Determine the (x, y) coordinate at the center of the cell enclosing the given text.  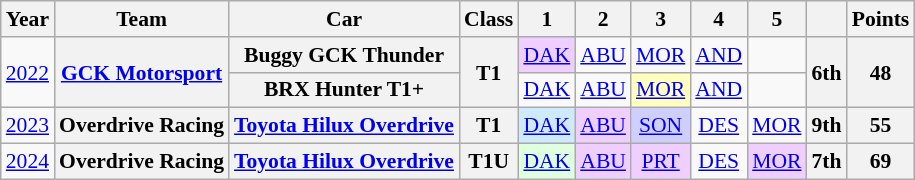
55 (881, 126)
2 (603, 19)
Buggy GCK Thunder (344, 55)
Team (142, 19)
SON (660, 126)
2022 (28, 72)
Car (344, 19)
4 (718, 19)
BRX Hunter T1+ (344, 90)
Points (881, 19)
9th (827, 126)
PRT (660, 162)
2023 (28, 126)
6th (827, 72)
48 (881, 72)
3 (660, 19)
7th (827, 162)
Class (488, 19)
Year (28, 19)
1 (546, 19)
5 (776, 19)
69 (881, 162)
2024 (28, 162)
GCK Motorsport (142, 72)
T1U (488, 162)
